Return [x, y] of the center of cell containing provided text 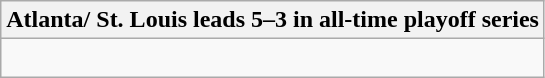
Atlanta/ St. Louis leads 5–3 in all-time playoff series [273, 20]
